Scan for the cell matching the given text and deliver its [X, Y] coordinate at center. 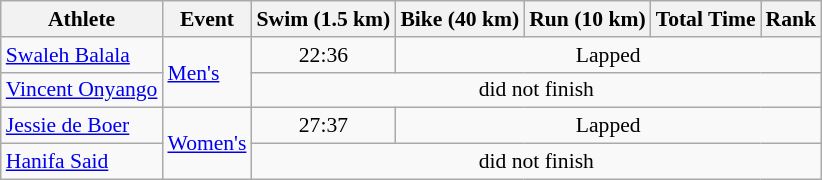
Rank [792, 19]
22:36 [323, 55]
Men's [206, 72]
Run (10 km) [587, 19]
Women's [206, 144]
Event [206, 19]
Swim (1.5 km) [323, 19]
Athlete [82, 19]
Total Time [706, 19]
Swaleh Balala [82, 55]
Vincent Onyango [82, 90]
Hanifa Said [82, 162]
27:37 [323, 126]
Jessie de Boer [82, 126]
Bike (40 km) [460, 19]
